Detect which cell encompasses the target text, then output its [x, y] center coordinate. 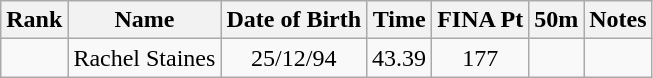
25/12/94 [294, 58]
Notes [618, 20]
Rachel Staines [144, 58]
43.39 [400, 58]
Rank [34, 20]
FINA Pt [480, 20]
50m [556, 20]
Time [400, 20]
Name [144, 20]
177 [480, 58]
Date of Birth [294, 20]
